For the text-containing cell, return its midpoint in [X, Y] coordinate format. 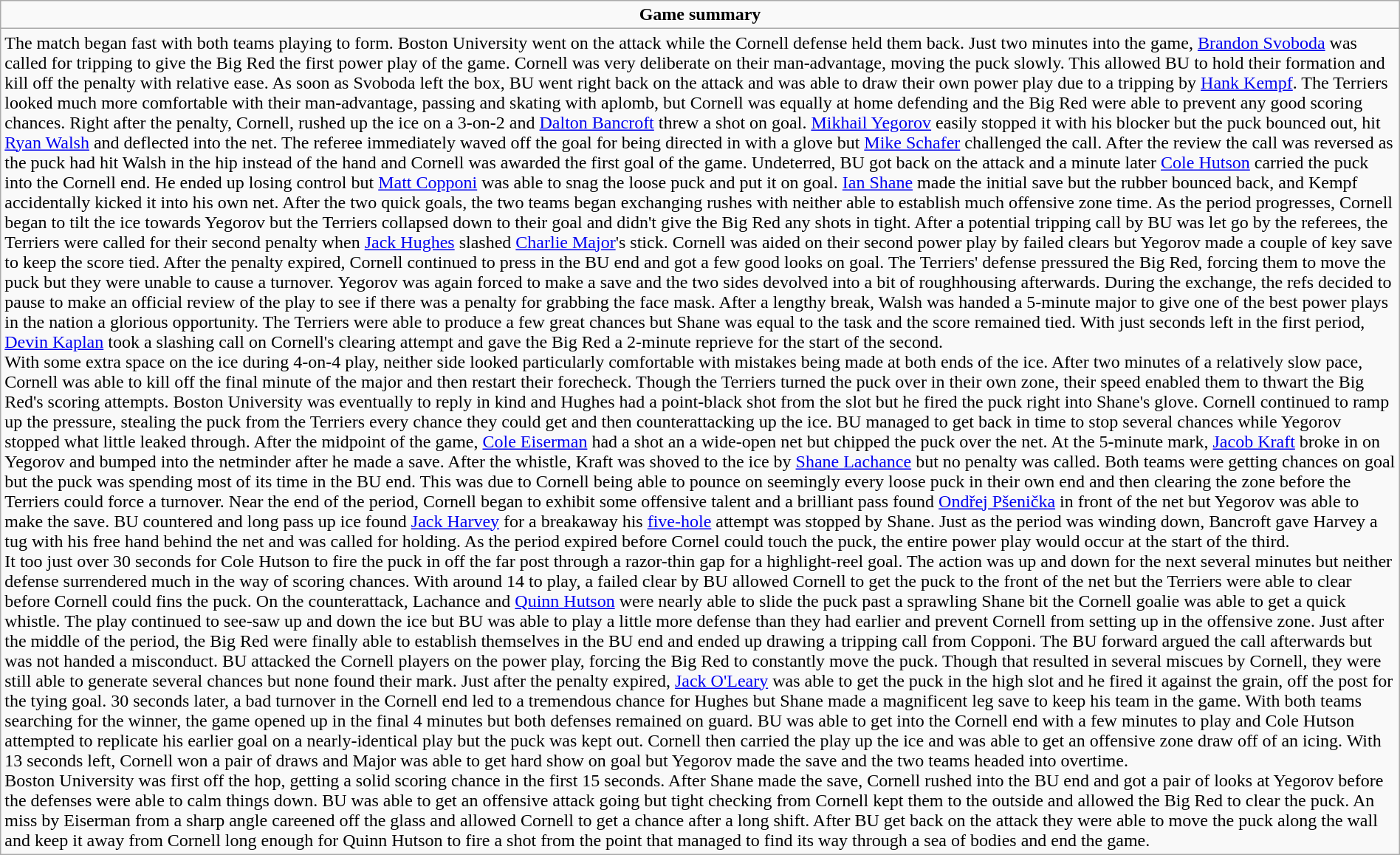
Game summary [700, 15]
